Determine the [X, Y] coordinate at the center of the cell enclosing the given text.  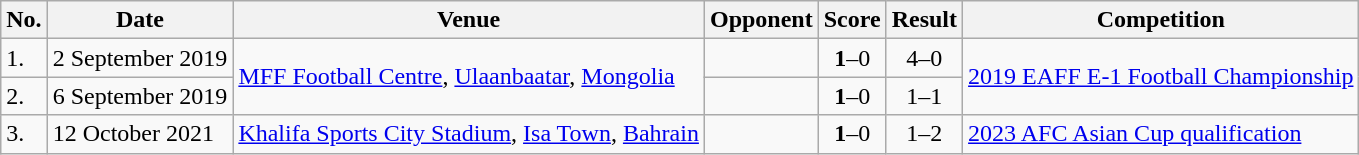
Khalifa Sports City Stadium, Isa Town, Bahrain [469, 134]
1. [24, 58]
4–0 [924, 58]
No. [24, 20]
Competition [1161, 20]
6 September 2019 [140, 96]
Date [140, 20]
MFF Football Centre, Ulaanbaatar, Mongolia [469, 77]
12 October 2021 [140, 134]
2 September 2019 [140, 58]
1–1 [924, 96]
Score [852, 20]
2019 EAFF E-1 Football Championship [1161, 77]
Result [924, 20]
2. [24, 96]
Venue [469, 20]
2023 AFC Asian Cup qualification [1161, 134]
Opponent [761, 20]
3. [24, 134]
1–2 [924, 134]
